Search for the cell housing the specified text and yield its (X, Y) center coordinate. 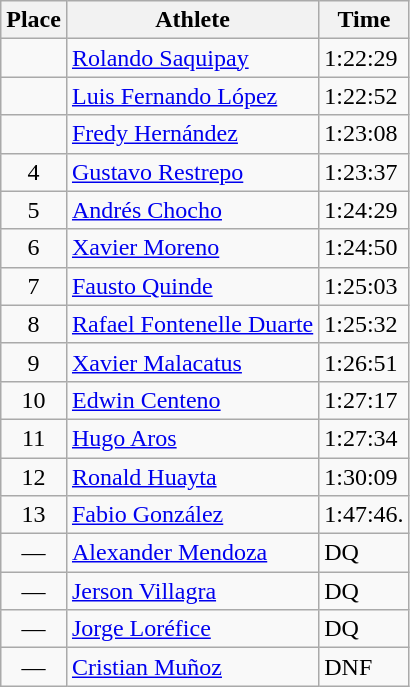
6 (34, 248)
7 (34, 286)
Andrés Chocho (192, 210)
Alexander Mendoza (192, 553)
1:22:52 (364, 96)
1:24:50 (364, 248)
Fredy Hernández (192, 134)
Edwin Centeno (192, 400)
Luis Fernando López (192, 96)
Gustavo Restrepo (192, 172)
Athlete (192, 20)
DNF (364, 667)
1:25:03 (364, 286)
13 (34, 515)
1:30:09 (364, 477)
Rafael Fontenelle Duarte (192, 324)
1:27:34 (364, 438)
1:27:17 (364, 400)
5 (34, 210)
Rolando Saquipay (192, 58)
Xavier Moreno (192, 248)
1:22:29 (364, 58)
10 (34, 400)
Time (364, 20)
Fabio González (192, 515)
Place (34, 20)
Ronald Huayta (192, 477)
Fausto Quinde (192, 286)
1:47:46. (364, 515)
1:26:51 (364, 362)
1:24:29 (364, 210)
12 (34, 477)
Jerson Villagra (192, 591)
1:23:37 (364, 172)
Xavier Malacatus (192, 362)
4 (34, 172)
1:23:08 (364, 134)
1:25:32 (364, 324)
9 (34, 362)
8 (34, 324)
Cristian Muñoz (192, 667)
Jorge Loréfice (192, 629)
11 (34, 438)
Hugo Aros (192, 438)
